Extract the (X, Y) coordinate from the center of the cell holding the provided text.  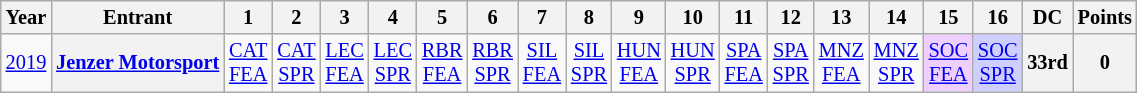
5 (442, 17)
10 (693, 17)
Jenzer Motorsport (138, 63)
SPASPR (791, 63)
16 (998, 17)
9 (639, 17)
1 (248, 17)
15 (948, 17)
0 (1105, 63)
HUNFEA (639, 63)
MNZFEA (842, 63)
SPAFEA (744, 63)
SILSPR (589, 63)
LECFEA (344, 63)
14 (896, 17)
SILFEA (542, 63)
DC (1047, 17)
SOCFEA (948, 63)
SOCSPR (998, 63)
LECSPR (393, 63)
12 (791, 17)
7 (542, 17)
6 (492, 17)
3 (344, 17)
HUNSPR (693, 63)
4 (393, 17)
8 (589, 17)
13 (842, 17)
RBRFEA (442, 63)
CATSPR (296, 63)
CATFEA (248, 63)
RBRSPR (492, 63)
33rd (1047, 63)
2 (296, 17)
11 (744, 17)
Entrant (138, 17)
Points (1105, 17)
2019 (26, 63)
Year (26, 17)
MNZSPR (896, 63)
